Find where the given text appears and provide that cell's center as (X, Y) coordinate. 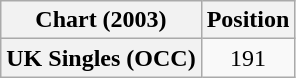
UK Singles (OCC) (101, 58)
191 (248, 58)
Chart (2003) (101, 20)
Position (248, 20)
